Determine the (X, Y) coordinate at the center of the cell enclosing the given text.  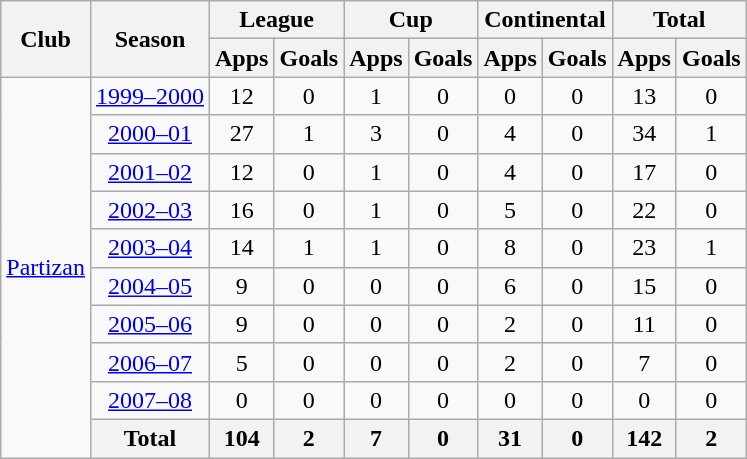
Continental (545, 20)
27 (242, 134)
Partizan (46, 268)
2003–04 (150, 248)
2002–03 (150, 210)
23 (644, 248)
34 (644, 134)
1999–2000 (150, 96)
Club (46, 39)
6 (510, 286)
2001–02 (150, 172)
31 (510, 438)
11 (644, 324)
16 (242, 210)
2007–08 (150, 400)
2004–05 (150, 286)
8 (510, 248)
Season (150, 39)
3 (376, 134)
142 (644, 438)
2000–01 (150, 134)
14 (242, 248)
13 (644, 96)
22 (644, 210)
League (277, 20)
104 (242, 438)
15 (644, 286)
17 (644, 172)
Cup (411, 20)
2005–06 (150, 324)
2006–07 (150, 362)
